Determine the [x, y] coordinate at the center of the cell enclosing the given text.  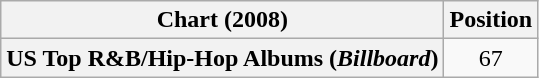
Chart (2008) [222, 20]
67 [491, 58]
Position [491, 20]
US Top R&B/Hip-Hop Albums (Billboard) [222, 58]
